Provide the [x, y] coordinate of the cell's center where the given text is located.  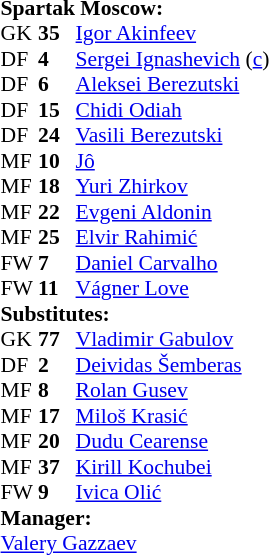
2 [57, 365]
4 [57, 59]
6 [57, 85]
15 [57, 110]
11 [57, 289]
10 [57, 161]
35 [57, 33]
7 [57, 263]
22 [57, 212]
24 [57, 135]
9 [57, 493]
8 [57, 391]
20 [57, 441]
37 [57, 467]
18 [57, 187]
17 [57, 416]
77 [57, 339]
25 [57, 237]
